Output the [x, y] coordinate of the center of the cell containing the given text.  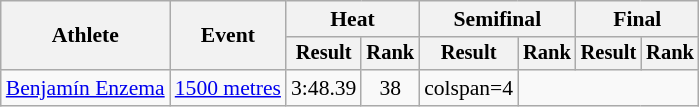
38 [390, 88]
Final [638, 19]
3:48.39 [324, 88]
Benjamín Enzema [86, 88]
colspan=4 [468, 88]
1500 metres [228, 88]
Athlete [86, 36]
Semifinal [498, 19]
Event [228, 36]
Heat [352, 19]
